Determine the [X, Y] coordinate at the center of the cell enclosing the given text.  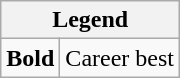
Legend [90, 20]
Bold [30, 58]
Career best [120, 58]
